Output the [X, Y] coordinate of the center of the cell containing the given text.  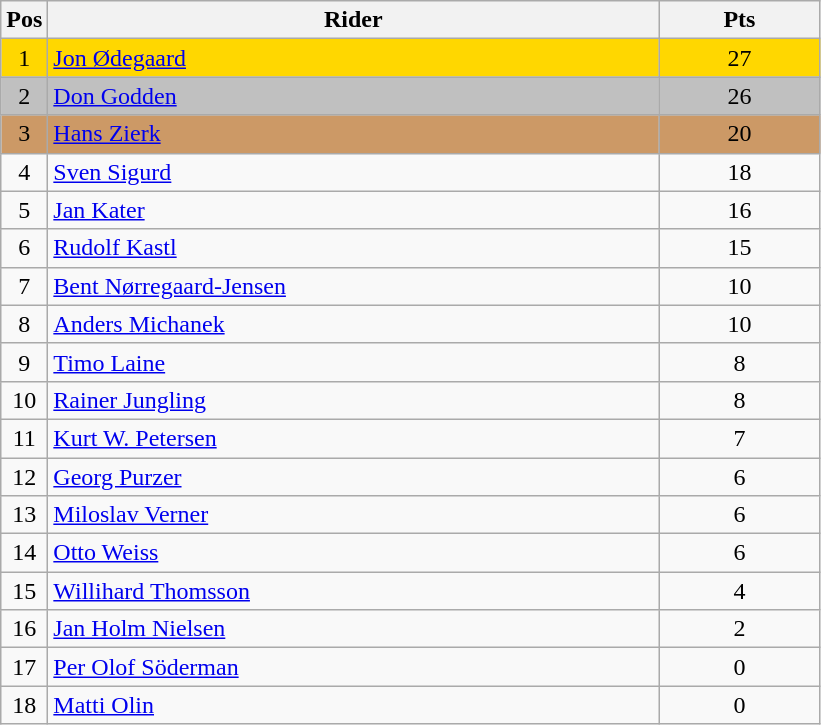
Jan Holm Nielsen [354, 629]
11 [24, 438]
Matti Olin [354, 705]
Rudolf Kastl [354, 248]
Georg Purzer [354, 477]
26 [740, 96]
Jan Kater [354, 210]
5 [24, 210]
Kurt W. Petersen [354, 438]
9 [24, 362]
Per Olof Söderman [354, 667]
Otto Weiss [354, 553]
Anders Michanek [354, 324]
Bent Nørregaard-Jensen [354, 286]
Sven Sigurd [354, 172]
Rider [354, 20]
Rainer Jungling [354, 400]
Pos [24, 20]
Timo Laine [354, 362]
20 [740, 134]
17 [24, 667]
Don Godden [354, 96]
14 [24, 553]
13 [24, 515]
Pts [740, 20]
Jon Ødegaard [354, 58]
12 [24, 477]
Miloslav Verner [354, 515]
1 [24, 58]
3 [24, 134]
27 [740, 58]
Hans Zierk [354, 134]
Willihard Thomsson [354, 591]
